Pinpoint the cell where the given text exists, returning its (x, y) midpoint coordinate. 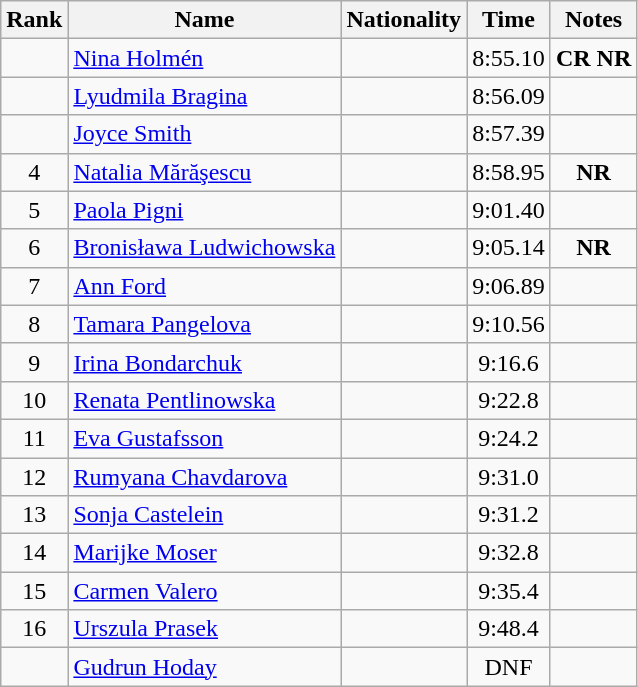
9 (34, 362)
Gudrun Hoday (204, 667)
4 (34, 172)
11 (34, 438)
6 (34, 248)
13 (34, 515)
9:31.0 (509, 477)
Time (509, 20)
16 (34, 629)
Renata Pentlinowska (204, 400)
Urszula Prasek (204, 629)
Eva Gustafsson (204, 438)
Joyce Smith (204, 134)
Marijke Moser (204, 553)
14 (34, 553)
Name (204, 20)
8 (34, 324)
Natalia Mărăşescu (204, 172)
Sonja Castelein (204, 515)
Carmen Valero (204, 591)
7 (34, 286)
Rumyana Chavdarova (204, 477)
15 (34, 591)
8:57.39 (509, 134)
Ann Ford (204, 286)
CR NR (593, 58)
9:01.40 (509, 210)
9:24.2 (509, 438)
10 (34, 400)
8:56.09 (509, 96)
5 (34, 210)
Irina Bondarchuk (204, 362)
Bronisława Ludwichowska (204, 248)
9:32.8 (509, 553)
Tamara Pangelova (204, 324)
Nina Holmén (204, 58)
Nationality (404, 20)
9:35.4 (509, 591)
8:58.95 (509, 172)
Notes (593, 20)
8:55.10 (509, 58)
DNF (509, 667)
Paola Pigni (204, 210)
9:31.2 (509, 515)
9:16.6 (509, 362)
Rank (34, 20)
12 (34, 477)
9:22.8 (509, 400)
9:10.56 (509, 324)
9:06.89 (509, 286)
9:05.14 (509, 248)
9:48.4 (509, 629)
Lyudmila Bragina (204, 96)
